Determine the [X, Y] coordinate at the center of the cell enclosing the given text.  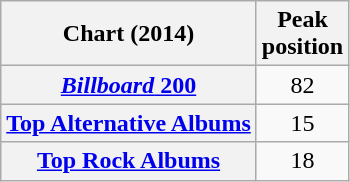
Top Rock Albums [129, 161]
Chart (2014) [129, 34]
82 [302, 85]
18 [302, 161]
15 [302, 123]
Billboard 200 [129, 85]
Peakposition [302, 34]
Top Alternative Albums [129, 123]
